Locate the cell with the specified text and output its [X, Y] center coordinate. 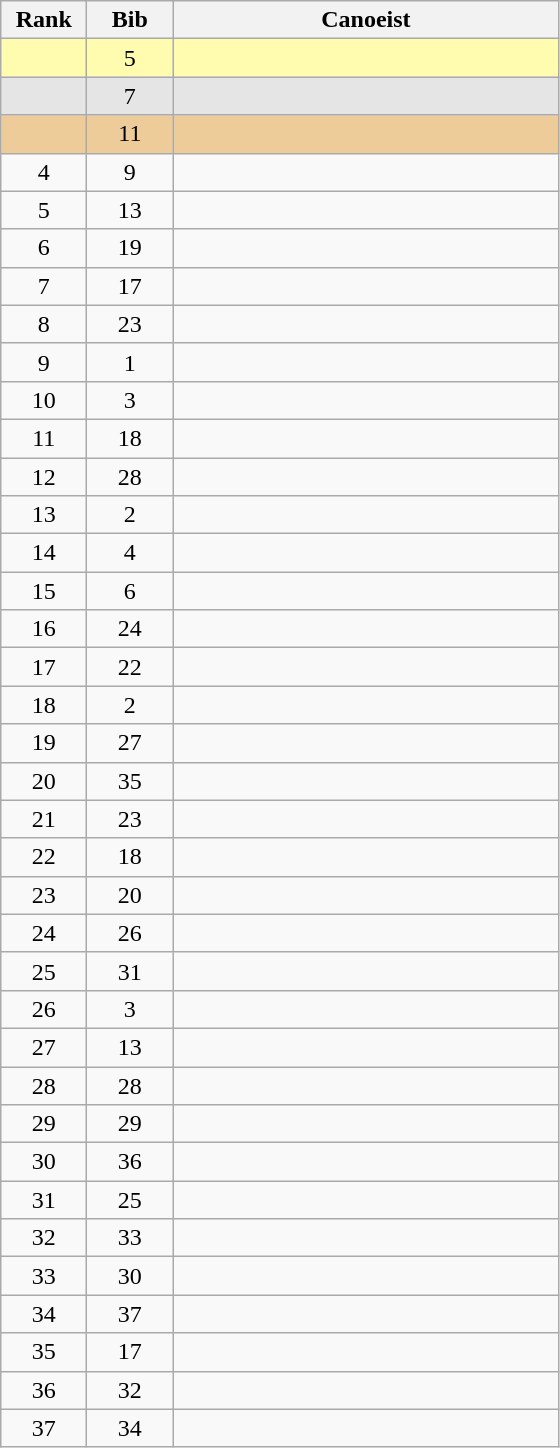
8 [44, 324]
10 [44, 400]
Rank [44, 20]
15 [44, 591]
14 [44, 553]
Bib [130, 20]
16 [44, 629]
21 [44, 819]
12 [44, 477]
Canoeist [366, 20]
1 [130, 362]
